Identify which cell holds the provided text, then report its (x, y) central coordinate. 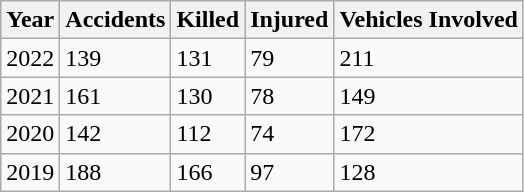
Year (30, 20)
149 (429, 96)
Accidents (116, 20)
2021 (30, 96)
131 (208, 58)
Killed (208, 20)
78 (290, 96)
97 (290, 172)
Vehicles Involved (429, 20)
74 (290, 134)
161 (116, 96)
Injured (290, 20)
79 (290, 58)
128 (429, 172)
2022 (30, 58)
139 (116, 58)
142 (116, 134)
211 (429, 58)
2020 (30, 134)
130 (208, 96)
166 (208, 172)
112 (208, 134)
188 (116, 172)
172 (429, 134)
2019 (30, 172)
